Locate the cell with the specified text and output its (x, y) center coordinate. 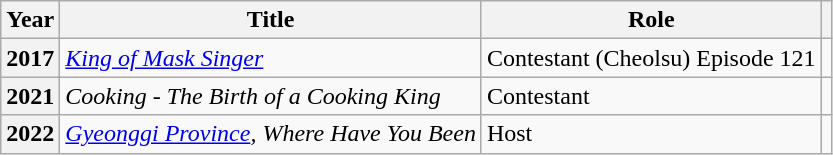
Host (651, 134)
Role (651, 20)
King of Mask Singer (271, 58)
Year (30, 20)
Gyeonggi Province, Where Have You Been (271, 134)
2017 (30, 58)
Cooking - The Birth of a Cooking King (271, 96)
2022 (30, 134)
2021 (30, 96)
Title (271, 20)
Contestant (651, 96)
Contestant (Cheolsu) Episode 121 (651, 58)
